Locate the cell with the specified text and output its (x, y) center coordinate. 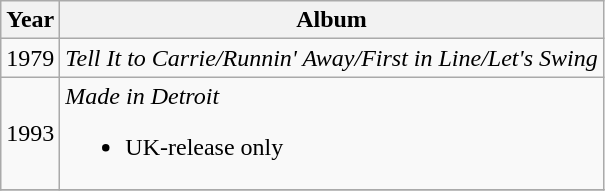
Tell It to Carrie/Runnin' Away/First in Line/Let's Swing (332, 58)
Year (30, 20)
Made in DetroitUK-release only (332, 134)
Album (332, 20)
1993 (30, 134)
1979 (30, 58)
